Search for the cell housing the specified text and yield its (x, y) center coordinate. 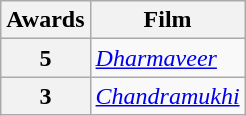
Chandramukhi (168, 96)
5 (46, 58)
Dharmaveer (168, 58)
3 (46, 96)
Awards (46, 20)
Film (168, 20)
